Locate the cell with the specified text and output its [x, y] center coordinate. 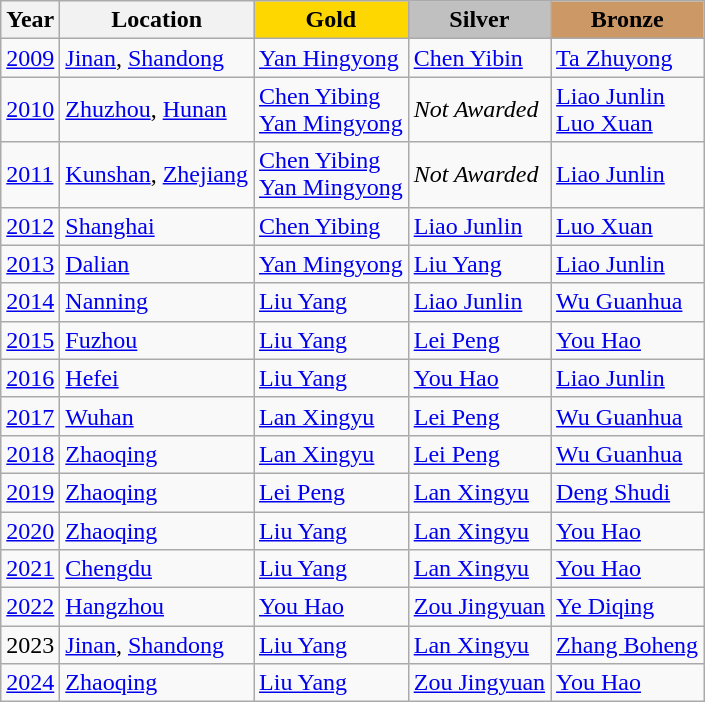
Zhuzhou, Hunan [157, 110]
Wuhan [157, 416]
2013 [30, 264]
2016 [30, 378]
Fuzhou [157, 340]
2019 [30, 492]
Kunshan, Zhejiang [157, 174]
2012 [30, 226]
Location [157, 20]
Yan Hingyong [332, 58]
2020 [30, 531]
Chengdu [157, 569]
Liao JunlinLuo Xuan [628, 110]
Shanghai [157, 226]
2018 [30, 454]
2009 [30, 58]
Chen Yibin [479, 58]
Ta Zhuyong [628, 58]
2017 [30, 416]
2015 [30, 340]
Nanning [157, 302]
Hefei [157, 378]
Year [30, 20]
2024 [30, 683]
Luo Xuan [628, 226]
2021 [30, 569]
Silver [479, 20]
2022 [30, 607]
Dalian [157, 264]
Yan Mingyong [332, 264]
Deng Shudi [628, 492]
Bronze [628, 20]
Hangzhou [157, 607]
Ye Diqing [628, 607]
2011 [30, 174]
Gold [332, 20]
2023 [30, 645]
Chen Yibing [332, 226]
2010 [30, 110]
2014 [30, 302]
Zhang Boheng [628, 645]
